Provide the [X, Y] coordinate of the cell's center where the given text is located.  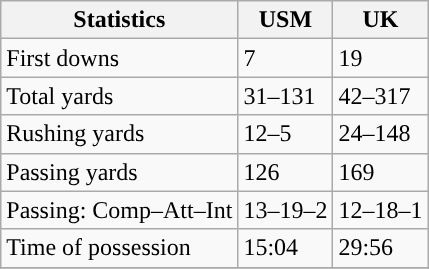
Total yards [120, 96]
Rushing yards [120, 134]
15:04 [286, 248]
USM [286, 20]
7 [286, 58]
29:56 [380, 248]
Statistics [120, 20]
Time of possession [120, 248]
Passing: Comp–Att–Int [120, 210]
13–19–2 [286, 210]
42–317 [380, 96]
Passing yards [120, 172]
19 [380, 58]
12–18–1 [380, 210]
126 [286, 172]
31–131 [286, 96]
169 [380, 172]
24–148 [380, 134]
UK [380, 20]
First downs [120, 58]
12–5 [286, 134]
